Return [X, Y] of the center of cell containing provided text 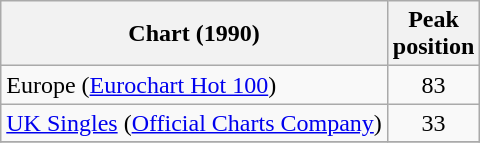
83 [433, 85]
33 [433, 123]
Peakposition [433, 34]
Chart (1990) [194, 34]
Europe (Eurochart Hot 100) [194, 85]
UK Singles (Official Charts Company) [194, 123]
